Scan for the cell matching the given text and deliver its (x, y) coordinate at center. 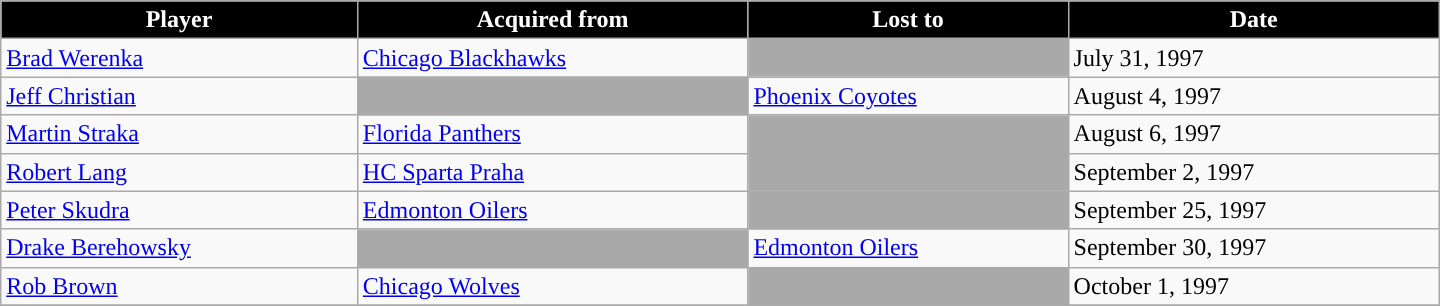
Martin Straka (180, 134)
September 25, 1997 (1254, 210)
Chicago Wolves (552, 286)
Robert Lang (180, 172)
Brad Werenka (180, 58)
Date (1254, 20)
Florida Panthers (552, 134)
Phoenix Coyotes (908, 96)
HC Sparta Praha (552, 172)
Jeff Christian (180, 96)
September 2, 1997 (1254, 172)
August 6, 1997 (1254, 134)
Chicago Blackhawks (552, 58)
August 4, 1997 (1254, 96)
July 31, 1997 (1254, 58)
October 1, 1997 (1254, 286)
Acquired from (552, 20)
September 30, 1997 (1254, 248)
Peter Skudra (180, 210)
Player (180, 20)
Lost to (908, 20)
Rob Brown (180, 286)
Drake Berehowsky (180, 248)
